Determine the [x, y] coordinate at the center of the cell enclosing the given text.  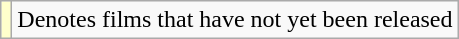
Denotes films that have not yet been released [235, 20]
